From the cell containing the given text, extract its center point as [x, y] coordinate. 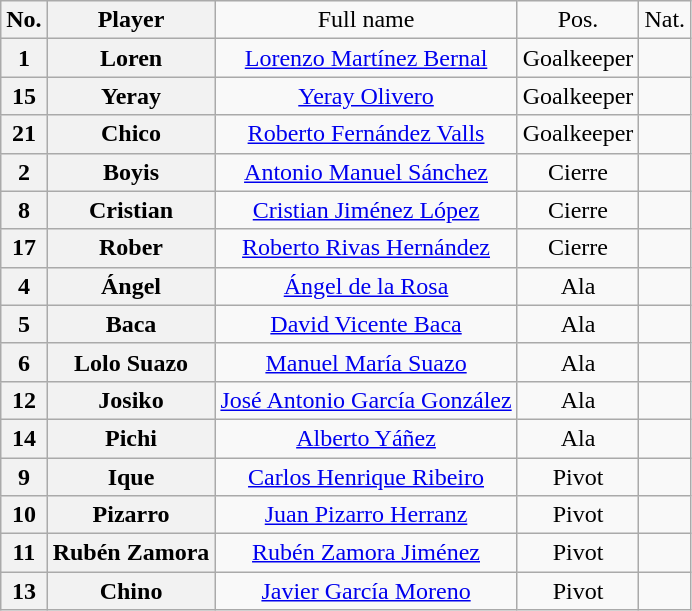
Lorenzo Martínez Bernal [366, 58]
8 [24, 210]
Roberto Fernández Valls [366, 134]
Loren [131, 58]
Pizarro [131, 515]
Boyis [131, 172]
2 [24, 172]
Chico [131, 134]
Cristian Jiménez López [366, 210]
Carlos Henrique Ribeiro [366, 477]
Player [131, 20]
No. [24, 20]
Antonio Manuel Sánchez [366, 172]
José Antonio García González [366, 400]
Nat. [665, 20]
Roberto Rivas Hernández [366, 248]
10 [24, 515]
Manuel María Suazo [366, 362]
Pos. [578, 20]
Rober [131, 248]
13 [24, 591]
Yeray [131, 96]
Juan Pizarro Herranz [366, 515]
Ángel [131, 286]
5 [24, 324]
6 [24, 362]
Cristian [131, 210]
Alberto Yáñez [366, 438]
Rubén Zamora [131, 553]
Josiko [131, 400]
Pichi [131, 438]
1 [24, 58]
Ángel de la Rosa [366, 286]
17 [24, 248]
9 [24, 477]
14 [24, 438]
11 [24, 553]
Chino [131, 591]
Baca [131, 324]
Rubén Zamora Jiménez [366, 553]
David Vicente Baca [366, 324]
15 [24, 96]
21 [24, 134]
Lolo Suazo [131, 362]
Yeray Olivero [366, 96]
4 [24, 286]
Full name [366, 20]
12 [24, 400]
Javier García Moreno [366, 591]
Ique [131, 477]
